Return [x, y] of the center of cell containing provided text 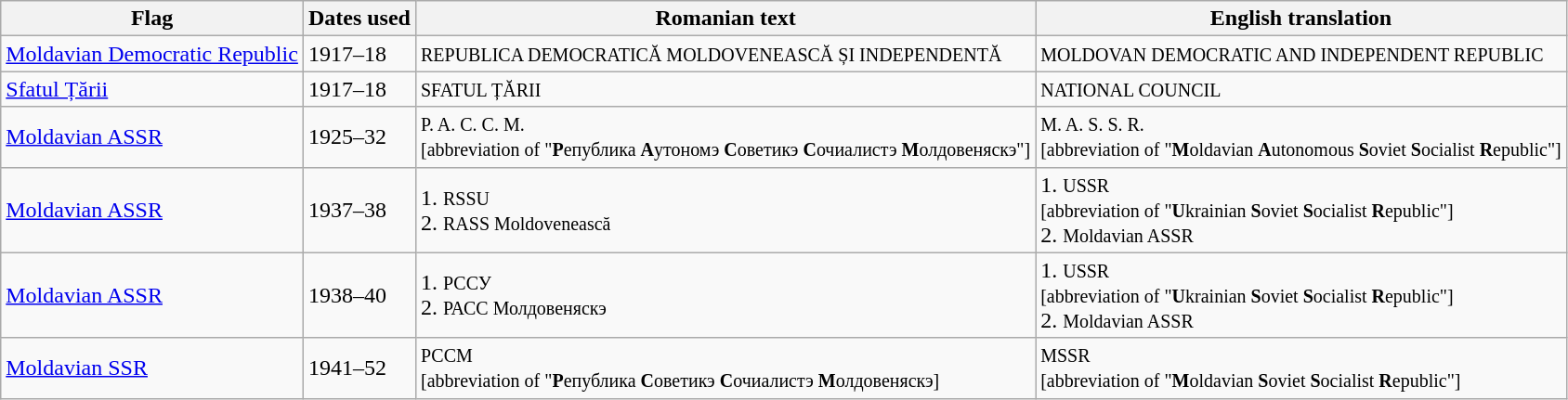
English translation [1301, 19]
Flag [152, 19]
1941–52 [359, 368]
РССM[abbreviation of "Република Советикэ Сочиалистэ Молдовеняскэ] [725, 368]
1925–32 [359, 137]
Sfatul Țării [152, 89]
1938–40 [359, 295]
MSSR[abbreviation of "Moldavian Soviet Socialist Republic"] [1301, 368]
MOLDOVAN DEMOCRATIC AND INDEPENDENT REPUBLIC [1301, 54]
NATIONAL COUNCIL [1301, 89]
Moldavian SSR [152, 368]
P. A. C. C. M.[abbreviation of "Република Аутономэ Советикэ Cочиалистэ Молдовеняскэ"] [725, 137]
1. RSSU2. RASS Moldovenească [725, 210]
Dates used [359, 19]
M. A. S. S. R.[abbreviation of "Moldavian Autonomous Soviet Socialist Republic"] [1301, 137]
1. РССУ2. РАСС Молдовеняскэ [725, 295]
REPUBLICA DEMOCRATICĂ MOLDOVENEASCĂ ȘI INDEPENDENTĂ [725, 54]
1937–38 [359, 210]
Romanian text [725, 19]
SFATUL ȚĂRII [725, 89]
Moldavian Democratic Republic [152, 54]
